Scan for the cell matching the given text and deliver its (X, Y) coordinate at center. 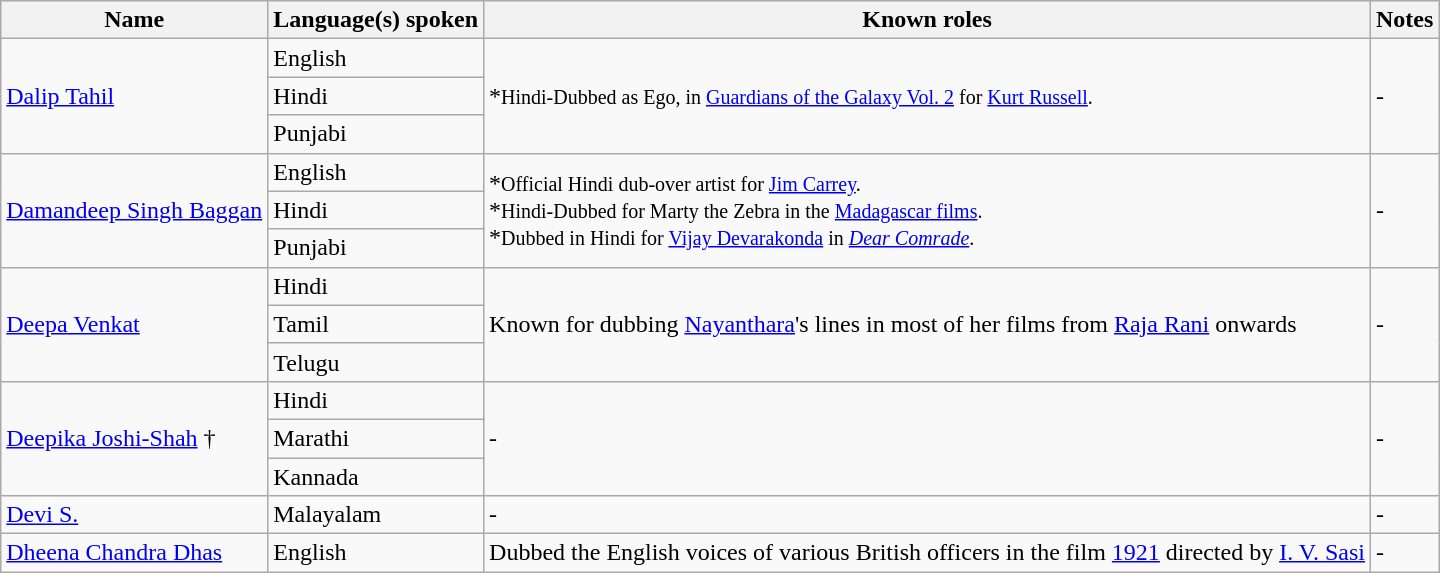
Kannada (376, 477)
Malayalam (376, 515)
Tamil (376, 324)
Devi S. (134, 515)
Name (134, 20)
Dubbed the English voices of various British officers in the film 1921 directed by I. V. Sasi (928, 553)
Dalip Tahil (134, 96)
Dheena Chandra Dhas (134, 553)
Known roles (928, 20)
Deepika Joshi-Shah † (134, 438)
*Hindi-Dubbed as Ego, in Guardians of the Galaxy Vol. 2 for Kurt Russell. (928, 96)
Telugu (376, 362)
Deepa Venkat (134, 324)
Damandeep Singh Baggan (134, 210)
Marathi (376, 438)
Language(s) spoken (376, 20)
Known for dubbing Nayanthara's lines in most of her films from Raja Rani onwards (928, 324)
Notes (1404, 20)
